Detect which cell encompasses the target text, then output its [X, Y] center coordinate. 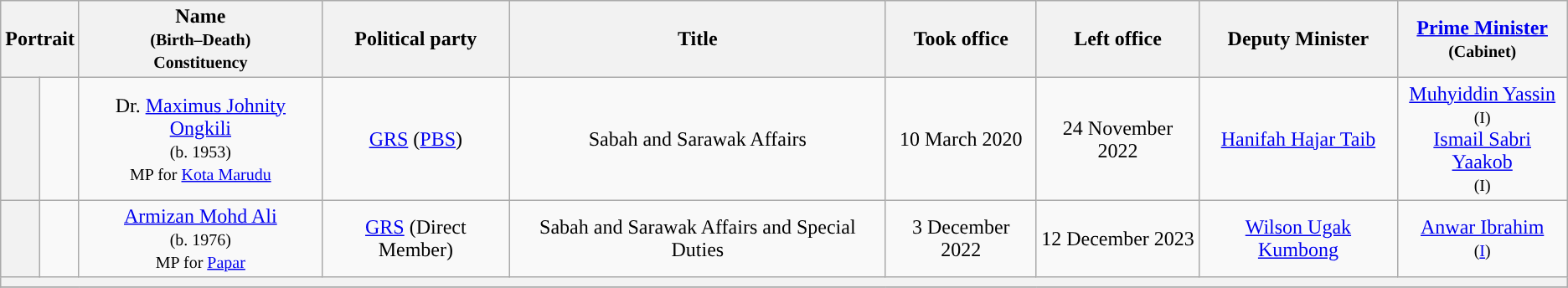
Deputy Minister [1298, 39]
Name(Birth–Death)Constituency [200, 39]
Took office [961, 39]
10 March 2020 [961, 139]
Dr. Maximus Johnity Ongkili(b. 1953)MP for Kota Marudu [200, 139]
Political party [415, 39]
Anwar Ibrahim(I) [1483, 239]
Title [697, 39]
Left office [1117, 39]
3 December 2022 [961, 239]
Hanifah Hajar Taib [1298, 139]
GRS (Direct Member) [415, 239]
Sabah and Sarawak Affairs [697, 139]
GRS (PBS) [415, 139]
Portrait [40, 39]
24 November 2022 [1117, 139]
Armizan Mohd Ali(b. 1976)MP for Papar [200, 239]
Muhyiddin Yassin(I)Ismail Sabri Yaakob(I) [1483, 139]
12 December 2023 [1117, 239]
Prime Minister(Cabinet) [1483, 39]
Sabah and Sarawak Affairs and Special Duties [697, 239]
Wilson Ugak Kumbong [1298, 239]
